Capture the cell that displays the provided text and extract its (x, y) central coordinate. 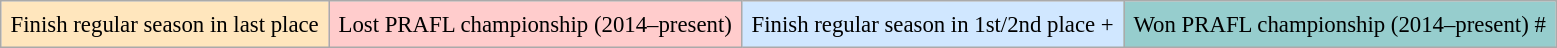
Finish regular season in 1st/2nd place + (933, 24)
Lost PRAFL championship (2014–present) (536, 24)
Finish regular season in last place (165, 24)
Won PRAFL championship (2014–present) # (1340, 24)
